Output the [x, y] coordinate of the center of the cell containing the given text.  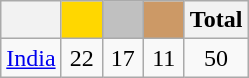
22 [82, 58]
Total [216, 20]
17 [122, 58]
11 [164, 58]
50 [216, 58]
India [31, 58]
